Pinpoint the cell where the given text exists, returning its [X, Y] midpoint coordinate. 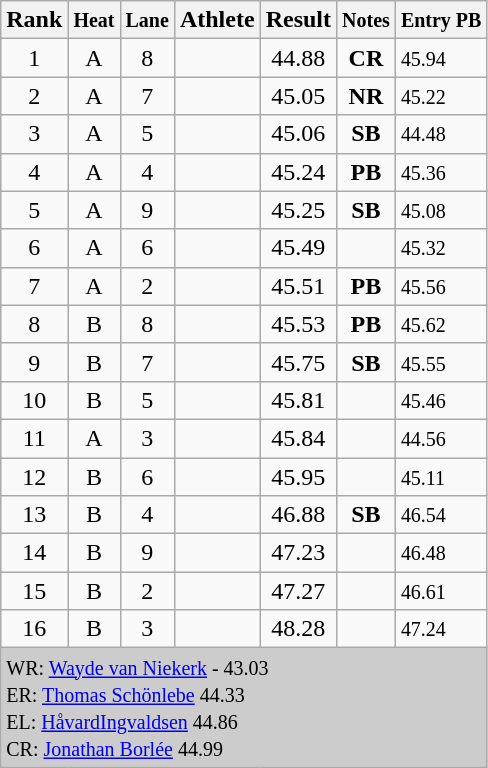
Result [298, 20]
45.75 [298, 362]
46.48 [441, 553]
45.06 [298, 134]
Heat [94, 20]
NR [366, 96]
45.24 [298, 172]
47.27 [298, 591]
10 [34, 400]
1 [34, 58]
45.32 [441, 248]
45.22 [441, 96]
48.28 [298, 629]
45.11 [441, 477]
45.25 [298, 210]
15 [34, 591]
44.88 [298, 58]
44.48 [441, 134]
WR: Wayde van Niekerk - 43.03ER: Thomas Schönlebe 44.33EL: HåvardIngvaldsen 44.86CR: Jonathan Borlée 44.99 [244, 708]
Entry PB [441, 20]
45.36 [441, 172]
14 [34, 553]
47.24 [441, 629]
Notes [366, 20]
45.84 [298, 438]
45.05 [298, 96]
45.53 [298, 324]
Athlete [217, 20]
45.08 [441, 210]
44.56 [441, 438]
45.81 [298, 400]
11 [34, 438]
13 [34, 515]
47.23 [298, 553]
46.88 [298, 515]
45.46 [441, 400]
45.95 [298, 477]
45.62 [441, 324]
12 [34, 477]
45.55 [441, 362]
Rank [34, 20]
CR [366, 58]
45.51 [298, 286]
45.56 [441, 286]
46.54 [441, 515]
45.94 [441, 58]
16 [34, 629]
Lane [147, 20]
46.61 [441, 591]
45.49 [298, 248]
